Identify which cell holds the provided text, then report its [X, Y] central coordinate. 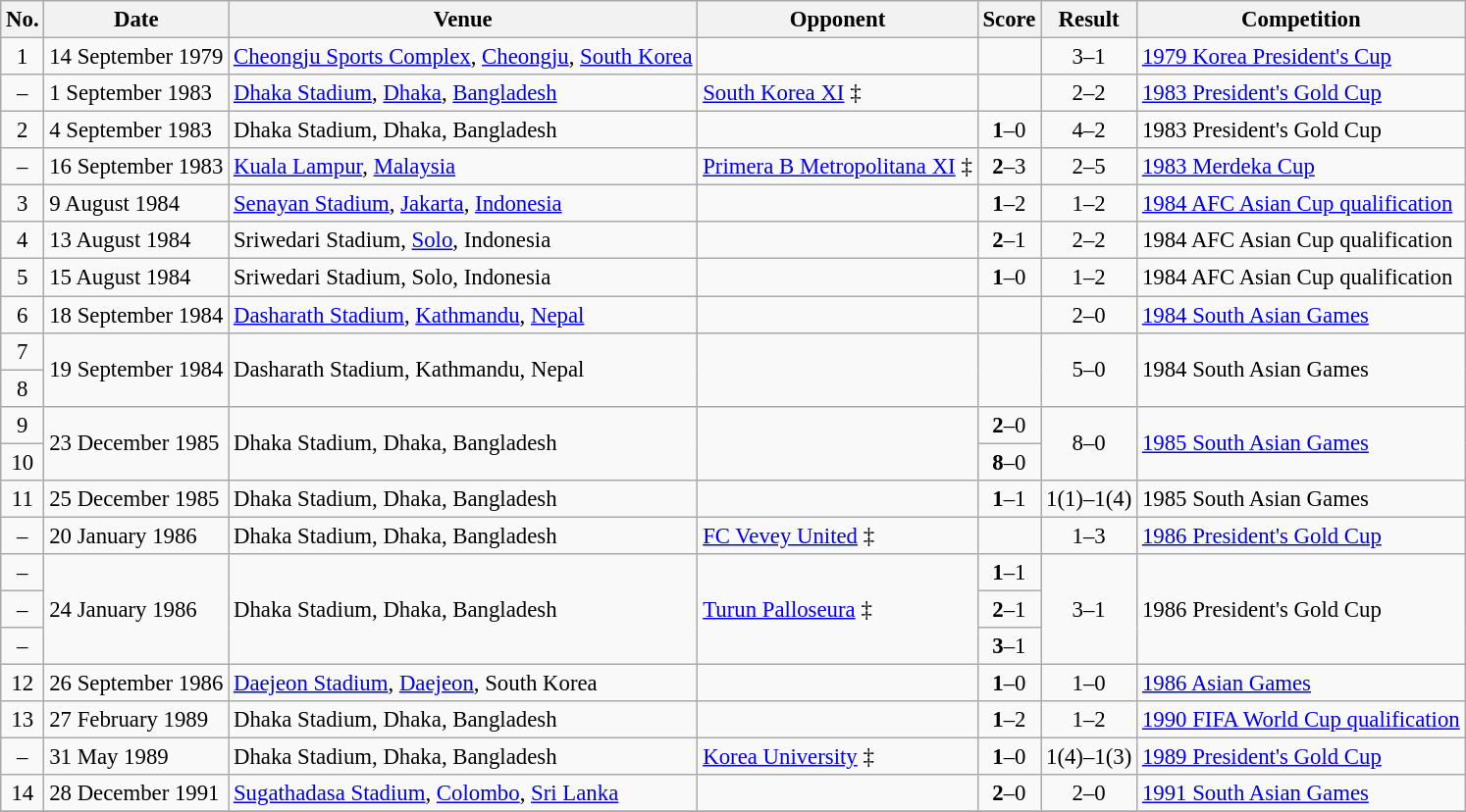
12 [23, 684]
2–5 [1089, 167]
5–0 [1089, 369]
5 [23, 278]
Daejeon Stadium, Daejeon, South Korea [463, 684]
Senayan Stadium, Jakarta, Indonesia [463, 204]
2–3 [1009, 167]
6 [23, 315]
26 September 1986 [136, 684]
27 February 1989 [136, 720]
Date [136, 20]
Turun Palloseura ‡ [838, 610]
15 August 1984 [136, 278]
7 [23, 351]
Opponent [838, 20]
1 September 1983 [136, 93]
1–3 [1089, 535]
11 [23, 499]
9 [23, 425]
Primera B Metropolitana XI ‡ [838, 167]
1(4)–1(3) [1089, 757]
1989 President's Gold Cup [1301, 757]
25 December 1985 [136, 499]
Kuala Lampur, Malaysia [463, 167]
8 [23, 388]
19 September 1984 [136, 369]
20 January 1986 [136, 535]
14 [23, 793]
Sugathadasa Stadium, Colombo, Sri Lanka [463, 793]
1(1)–1(4) [1089, 499]
3 [23, 204]
4–2 [1089, 130]
1990 FIFA World Cup qualification [1301, 720]
Competition [1301, 20]
28 December 1991 [136, 793]
16 September 1983 [136, 167]
Korea University ‡ [838, 757]
1986 Asian Games [1301, 684]
14 September 1979 [136, 57]
2 [23, 130]
31 May 1989 [136, 757]
13 August 1984 [136, 240]
18 September 1984 [136, 315]
1979 Korea President's Cup [1301, 57]
23 December 1985 [136, 443]
Result [1089, 20]
4 September 1983 [136, 130]
South Korea XI ‡ [838, 93]
1 [23, 57]
Venue [463, 20]
24 January 1986 [136, 610]
1991 South Asian Games [1301, 793]
FC Vevey United ‡ [838, 535]
No. [23, 20]
13 [23, 720]
4 [23, 240]
1983 Merdeka Cup [1301, 167]
Cheongju Sports Complex, Cheongju, South Korea [463, 57]
Score [1009, 20]
9 August 1984 [136, 204]
10 [23, 462]
